Return [X, Y] of the center of cell containing provided text 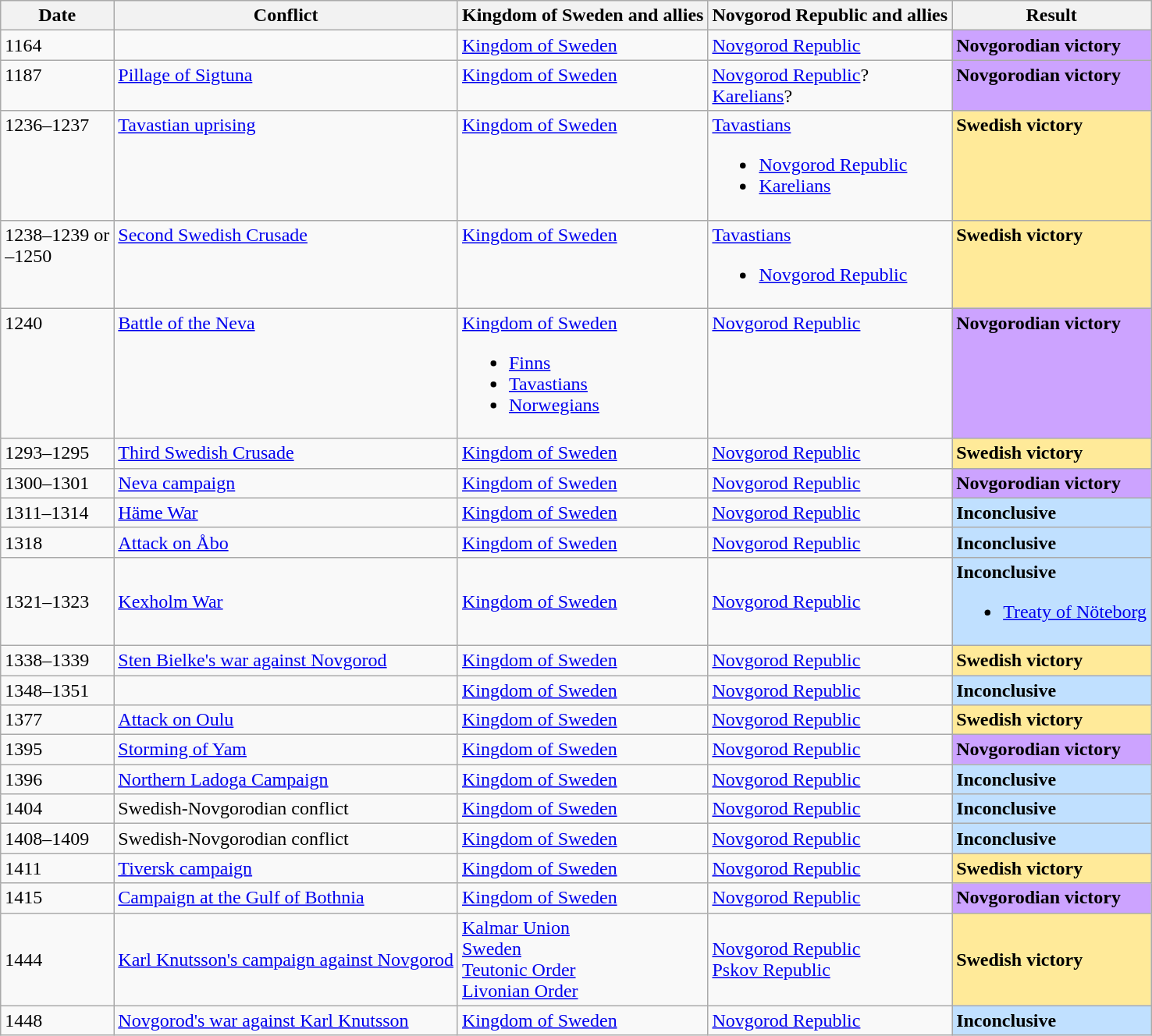
Tavastian uprising [286, 165]
Date [58, 16]
1415 [58, 898]
Conflict [286, 16]
Result [1052, 16]
1444 [58, 960]
Neva campaign [286, 483]
1404 [58, 809]
Attack on Åbo [286, 542]
Novgorod Republic Pskov Republic [830, 960]
1448 [58, 1020]
Second Swedish Crusade [286, 264]
Campaign at the Gulf of Bothnia [286, 898]
1377 [58, 720]
Northern Ladoga Campaign [286, 779]
Tiversk campaign [286, 868]
1411 [58, 868]
Sten Bielke's war against Novgorod [286, 660]
1311–1314 [58, 513]
1338–1339 [58, 660]
Tavastians Novgorod Republic [830, 264]
Novgorod's war against Karl Knutsson [286, 1020]
1396 [58, 779]
Karl Knutsson's campaign against Novgorod [286, 960]
Kingdom of SwedenFinnsTavastiansNorwegians [582, 373]
Third Swedish Crusade [286, 453]
1348–1351 [58, 690]
1187 [58, 86]
Battle of the Neva [286, 373]
1408–1409 [58, 839]
1293–1295 [58, 453]
Novgorod Republic and allies [830, 16]
Tavastians Novgorod RepublicKarelians [830, 165]
Kexholm War [286, 601]
1318 [58, 542]
Attack on Oulu [286, 720]
1240 [58, 373]
Storming of Yam [286, 750]
1236–1237 [58, 165]
1164 [58, 45]
InconclusiveTreaty of Nöteborg [1052, 601]
1300–1301 [58, 483]
Kingdom of Sweden and allies [582, 16]
Pillage of Sigtuna [286, 86]
Novgorod Republic?Karelians? [830, 86]
1238–1239 or–1250 [58, 264]
1321–1323 [58, 601]
Kalmar Union Sweden Teutonic Order Livonian Order [582, 960]
1395 [58, 750]
Häme War [286, 513]
